Output the (X, Y) coordinate of the center of the cell containing the given text.  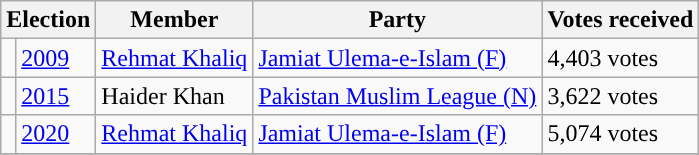
2015 (56, 96)
2020 (56, 134)
Election (48, 20)
Member (174, 20)
Party (398, 20)
Pakistan Muslim League (N) (398, 96)
4,403 votes (620, 58)
2009 (56, 58)
3,622 votes (620, 96)
5,074 votes (620, 134)
Votes received (620, 20)
Haider Khan (174, 96)
